For the text-containing cell, return its midpoint in [x, y] coordinate format. 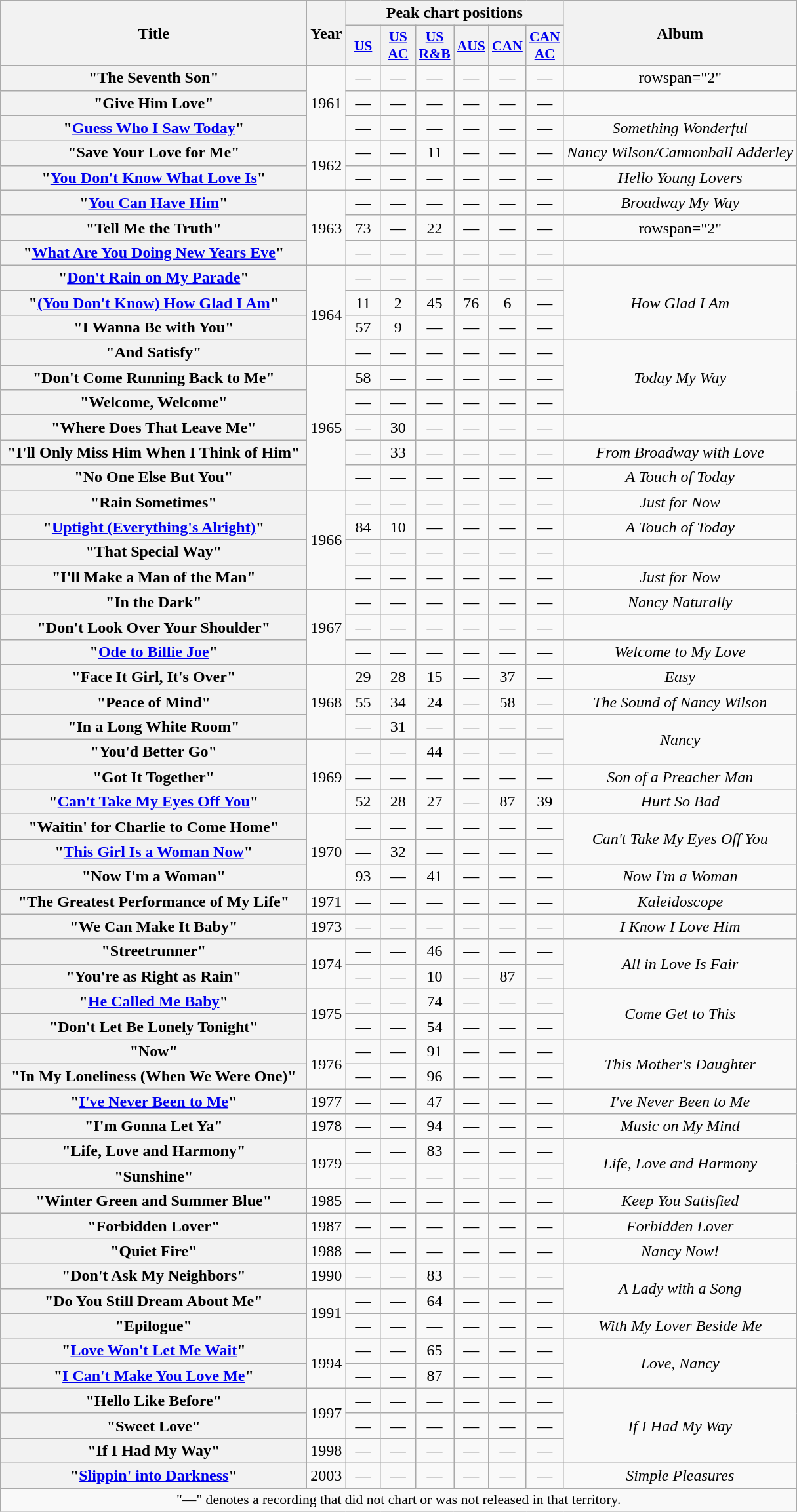
Nancy [680, 740]
"What Are You Doing New Years Eve" [153, 252]
"Uptight (Everything's Alright)" [153, 527]
55 [363, 702]
"If I Had My Way" [153, 1450]
"You're as Right as Rain" [153, 976]
74 [435, 1001]
I've Never Been to Me [680, 1101]
Peak chart positions [455, 13]
"No One Else But You" [153, 477]
15 [435, 677]
"—" denotes a recording that did not chart or was not released in that territory. [399, 1500]
"Peace of Mind" [153, 702]
Something Wonderful [680, 128]
"Now I'm a Woman" [153, 877]
1977 [327, 1101]
1998 [327, 1450]
"Don't Ask My Neighbors" [153, 1276]
47 [435, 1101]
"Slippin' into Darkness" [153, 1475]
With My Lover Beside Me [680, 1326]
"In My Loneliness (When We Were One)" [153, 1076]
1987 [327, 1226]
93 [363, 877]
1974 [327, 964]
1975 [327, 1014]
"That Special Way" [153, 552]
Title [153, 33]
"Sweet Love" [153, 1425]
65 [435, 1351]
76 [471, 302]
CAN [508, 46]
84 [363, 527]
52 [363, 802]
29 [363, 677]
1994 [327, 1363]
Easy [680, 677]
"We Can Make It Baby" [153, 926]
Love, Nancy [680, 1363]
1990 [327, 1276]
1966 [327, 540]
"You'd Better Go" [153, 752]
1978 [327, 1126]
Nancy Now! [680, 1251]
Kaleidoscope [680, 902]
2003 [327, 1475]
Now I'm a Woman [680, 877]
24 [435, 702]
54 [435, 1026]
CAN AC [544, 46]
64 [435, 1301]
96 [435, 1076]
"Now" [153, 1051]
"Love Won't Let Me Wait" [153, 1351]
44 [435, 752]
Come Get to This [680, 1014]
6 [508, 302]
How Glad I Am [680, 302]
39 [544, 802]
Forbidden Lover [680, 1226]
31 [398, 727]
"Don't Come Running Back to Me" [153, 378]
"Rain Sometimes" [153, 502]
"The Seventh Son" [153, 78]
73 [363, 228]
46 [435, 951]
"You Don't Know What Love Is" [153, 178]
1969 [327, 777]
"In the Dark" [153, 602]
Year [327, 33]
"Sunshine" [153, 1176]
37 [508, 677]
"The Greatest Performance of My Life" [153, 902]
2 [398, 302]
33 [398, 452]
30 [398, 428]
1979 [327, 1164]
"Quiet Fire" [153, 1251]
All in Love Is Fair [680, 964]
"I'm Gonna Let Ya" [153, 1126]
27 [435, 802]
"In a Long White Room" [153, 727]
The Sound of Nancy Wilson [680, 702]
45 [435, 302]
"I Wanna Be with You" [153, 328]
Keep You Satisfied [680, 1201]
"Winter Green and Summer Blue" [153, 1201]
US R&B [435, 46]
This Mother's Daughter [680, 1064]
1985 [327, 1201]
41 [435, 877]
1965 [327, 428]
"I'll Only Miss Him When I Think of Him" [153, 452]
"Give Him Love" [153, 103]
Nancy Naturally [680, 602]
"You Can Have Him" [153, 203]
"Waitin' for Charlie to Come Home" [153, 827]
Album [680, 33]
Welcome to My Love [680, 652]
Can't Take My Eyes Off You [680, 839]
"Tell Me the Truth" [153, 228]
"Don't Let Be Lonely Tonight" [153, 1026]
32 [398, 852]
1971 [327, 902]
"Forbidden Lover" [153, 1226]
Broadway My Way [680, 203]
22 [435, 228]
US [363, 46]
1997 [327, 1413]
"Can't Take My Eyes Off You" [153, 802]
1976 [327, 1064]
1964 [327, 315]
"I've Never Been to Me" [153, 1101]
If I Had My Way [680, 1425]
"Epilogue" [153, 1326]
Music on My Mind [680, 1126]
AUS [471, 46]
"Don't Look Over Your Shoulder" [153, 627]
1967 [327, 627]
Son of a Preacher Man [680, 777]
1963 [327, 228]
"Save Your Love for Me" [153, 153]
Simple Pleasures [680, 1475]
1962 [327, 165]
Today My Way [680, 378]
Hello Young Lovers [680, 178]
"Life, Love and Harmony" [153, 1151]
"Got It Together" [153, 777]
1970 [327, 852]
Nancy Wilson/Cannonball Adderley [680, 153]
"And Satisfy" [153, 353]
"Guess Who I Saw Today" [153, 128]
US AC [398, 46]
"This Girl Is a Woman Now" [153, 852]
91 [435, 1051]
"Do You Still Dream About Me" [153, 1301]
57 [363, 328]
Life, Love and Harmony [680, 1164]
1988 [327, 1251]
From Broadway with Love [680, 452]
34 [398, 702]
I Know I Love Him [680, 926]
1968 [327, 702]
"Welcome, Welcome" [153, 403]
"Don't Rain on My Parade" [153, 277]
"Ode to Billie Joe" [153, 652]
"He Called Me Baby" [153, 1001]
"I Can't Make You Love Me" [153, 1376]
"Streetrunner" [153, 951]
"(You Don't Know) How Glad I Am" [153, 302]
"Where Does That Leave Me" [153, 428]
"Hello Like Before" [153, 1401]
1973 [327, 926]
1961 [327, 103]
A Lady with a Song [680, 1288]
"Face It Girl, It's Over" [153, 677]
9 [398, 328]
"I'll Make a Man of the Man" [153, 577]
1991 [327, 1313]
94 [435, 1126]
Hurt So Bad [680, 802]
